Search for the cell housing the specified text and yield its [X, Y] center coordinate. 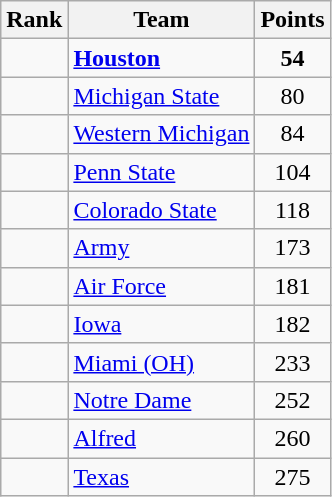
233 [292, 362]
Penn State [162, 172]
Notre Dame [162, 400]
Miami (OH) [162, 362]
54 [292, 58]
Western Michigan [162, 134]
182 [292, 324]
Team [162, 20]
118 [292, 210]
84 [292, 134]
Iowa [162, 324]
173 [292, 248]
260 [292, 438]
Army [162, 248]
Air Force [162, 286]
Alfred [162, 438]
Texas [162, 477]
Colorado State [162, 210]
Houston [162, 58]
Michigan State [162, 96]
104 [292, 172]
252 [292, 400]
Rank [34, 20]
80 [292, 96]
Points [292, 20]
275 [292, 477]
181 [292, 286]
